Detect which cell encompasses the target text, then output its (X, Y) center coordinate. 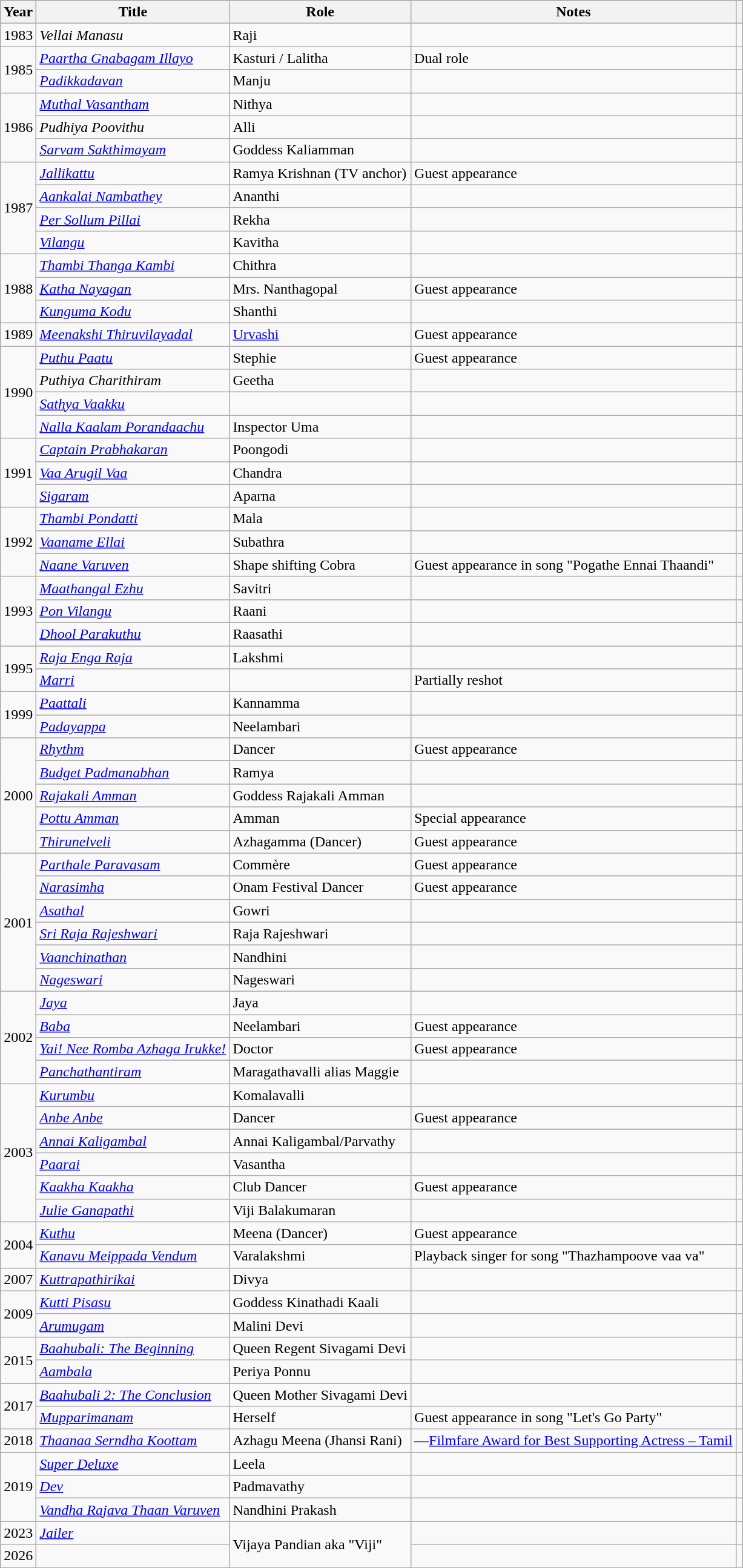
1983 (18, 35)
Baahubali 2: The Conclusion (133, 1394)
Kutti Pisasu (133, 1302)
Role (320, 12)
Kavitha (320, 242)
2015 (18, 1360)
Annai Kaligambal/Parvathy (320, 1141)
Amman (320, 819)
Manju (320, 81)
Thirunelveli (133, 842)
Vijaya Pandian aka "Viji" (320, 1544)
Club Dancer (320, 1187)
2023 (18, 1533)
Mupparimanam (133, 1418)
Sathya Vaakku (133, 404)
Dhool Parakuthu (133, 634)
Budget Padmanabhan (133, 772)
Katha Nayagan (133, 289)
1992 (18, 542)
Mala (320, 519)
Raani (320, 611)
Dual role (574, 58)
Queen Mother Sivagami Devi (320, 1394)
2000 (18, 796)
Raja Rajeshwari (320, 934)
Komalavalli (320, 1095)
Paartha Gnabagam Illayo (133, 58)
Vaanchinathan (133, 957)
Yai! Nee Romba Azhaga Irukke! (133, 1049)
Vaa Arugil Vaa (133, 473)
Kurumbu (133, 1095)
Lakshmi (320, 657)
Raji (320, 35)
2026 (18, 1556)
Puthu Paatu (133, 358)
Ananthi (320, 196)
Arumugam (133, 1325)
Thaanaa Serndha Koottam (133, 1441)
Rhythm (133, 749)
Jailer (133, 1533)
Onam Festival Dancer (320, 888)
Jallikattu (133, 173)
Doctor (320, 1049)
Thambi Thanga Kambi (133, 265)
Goddess Kaliamman (320, 150)
Divya (320, 1279)
1986 (18, 127)
Padmavathy (320, 1487)
Paattali (133, 703)
Kannamma (320, 703)
Sarvam Sakthimayam (133, 150)
2002 (18, 1037)
Kuthu (133, 1233)
Queen Regent Sivagami Devi (320, 1348)
Raasathi (320, 634)
Mrs. Nanthagopal (320, 289)
Maragathavalli alias Maggie (320, 1072)
Rajakali Amman (133, 796)
Vilangu (133, 242)
Guest appearance in song "Pogathe Ennai Thaandi" (574, 565)
Nithya (320, 104)
Nalla Kaalam Porandaachu (133, 427)
Gowri (320, 911)
Special appearance (574, 819)
Chithra (320, 265)
Aambala (133, 1371)
Notes (574, 12)
Guest appearance in song "Let's Go Party" (574, 1418)
Padayappa (133, 726)
1993 (18, 611)
2003 (18, 1153)
2004 (18, 1245)
Shape shifting Cobra (320, 565)
Pon Vilangu (133, 611)
Sigaram (133, 496)
Urvashi (320, 335)
Raja Enga Raja (133, 657)
Puthiya Charithiram (133, 381)
Kasturi / Lalitha (320, 58)
Aparna (320, 496)
Title (133, 12)
Nandhini (320, 957)
Asathal (133, 911)
Nandhini Prakash (320, 1510)
2018 (18, 1441)
Playback singer for song "Thazhampoove vaa va" (574, 1256)
Ramya (320, 772)
Periya Ponnu (320, 1371)
—Filmfare Award for Best Supporting Actress – Tamil (574, 1441)
Year (18, 12)
Vasantha (320, 1164)
Sri Raja Rajeshwari (133, 934)
Commère (320, 865)
2007 (18, 1279)
Meena (Dancer) (320, 1233)
Herself (320, 1418)
Geetha (320, 381)
Savitri (320, 588)
Super Deluxe (133, 1464)
Per Sollum Pillai (133, 219)
Narasimha (133, 888)
Baahubali: The Beginning (133, 1348)
Azhagamma (Dancer) (320, 842)
Paarai (133, 1164)
Kanavu Meippada Vendum (133, 1256)
1999 (18, 715)
1985 (18, 70)
2017 (18, 1406)
Naane Varuven (133, 565)
Anbe Anbe (133, 1118)
Vaaname Ellai (133, 542)
Padikkadavan (133, 81)
Thambi Pondatti (133, 519)
Inspector Uma (320, 427)
2001 (18, 922)
Baba (133, 1026)
Marri (133, 680)
1989 (18, 335)
Alli (320, 127)
Ramya Krishnan (TV anchor) (320, 173)
Kunguma Kodu (133, 312)
Vellai Manasu (133, 35)
1990 (18, 392)
Rekha (320, 219)
2019 (18, 1487)
Meenakshi Thiruvilayadal (133, 335)
Dev (133, 1487)
Vandha Rajava Thaan Varuven (133, 1510)
2009 (18, 1314)
Pottu Amman (133, 819)
Varalakshmi (320, 1256)
Panchathantiram (133, 1072)
Shanthi (320, 312)
Poongodi (320, 450)
Aankalai Nambathey (133, 196)
Parthale Paravasam (133, 865)
1995 (18, 668)
Pudhiya Poovithu (133, 127)
Stephie (320, 358)
Kuttrapathirikai (133, 1279)
Kaakha Kaakha (133, 1187)
Muthal Vasantham (133, 104)
Julie Ganapathi (133, 1210)
Leela (320, 1464)
Azhagu Meena (Jhansi Rani) (320, 1441)
Captain Prabhakaran (133, 450)
Annai Kaligambal (133, 1141)
1987 (18, 208)
Goddess Kinathadi Kaali (320, 1302)
Subathra (320, 542)
Partially reshot (574, 680)
Goddess Rajakali Amman (320, 796)
Viji Balakumaran (320, 1210)
1988 (18, 288)
1991 (18, 473)
Chandra (320, 473)
Maathangal Ezhu (133, 588)
Malini Devi (320, 1325)
